For the text-containing cell, return its midpoint in [x, y] coordinate format. 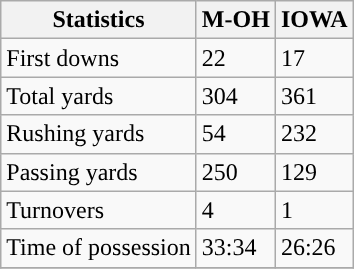
17 [314, 58]
304 [236, 96]
Statistics [99, 20]
M-OH [236, 20]
First downs [99, 58]
Turnovers [99, 210]
4 [236, 210]
250 [236, 172]
Total yards [99, 96]
Rushing yards [99, 134]
Time of possession [99, 248]
Passing yards [99, 172]
232 [314, 134]
361 [314, 96]
129 [314, 172]
IOWA [314, 20]
26:26 [314, 248]
33:34 [236, 248]
54 [236, 134]
22 [236, 58]
1 [314, 210]
